Provide the (X, Y) coordinate of the cell's center where the given text is located.  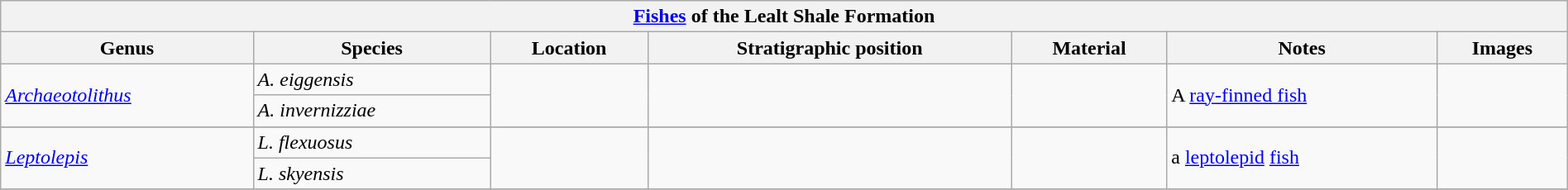
Genus (127, 48)
Species (372, 48)
A. eiggensis (372, 79)
Material (1088, 48)
Images (1503, 48)
A. invernizziae (372, 111)
Fishes of the Lealt Shale Formation (784, 17)
Leptolepis (127, 158)
A ray-finned fish (1302, 95)
a leptolepid fish (1302, 158)
L. flexuosus (372, 142)
Archaeotolithus (127, 95)
Location (569, 48)
Stratigraphic position (829, 48)
L. skyensis (372, 173)
Notes (1302, 48)
